From the cell containing the given text, extract its center point as (X, Y) coordinate. 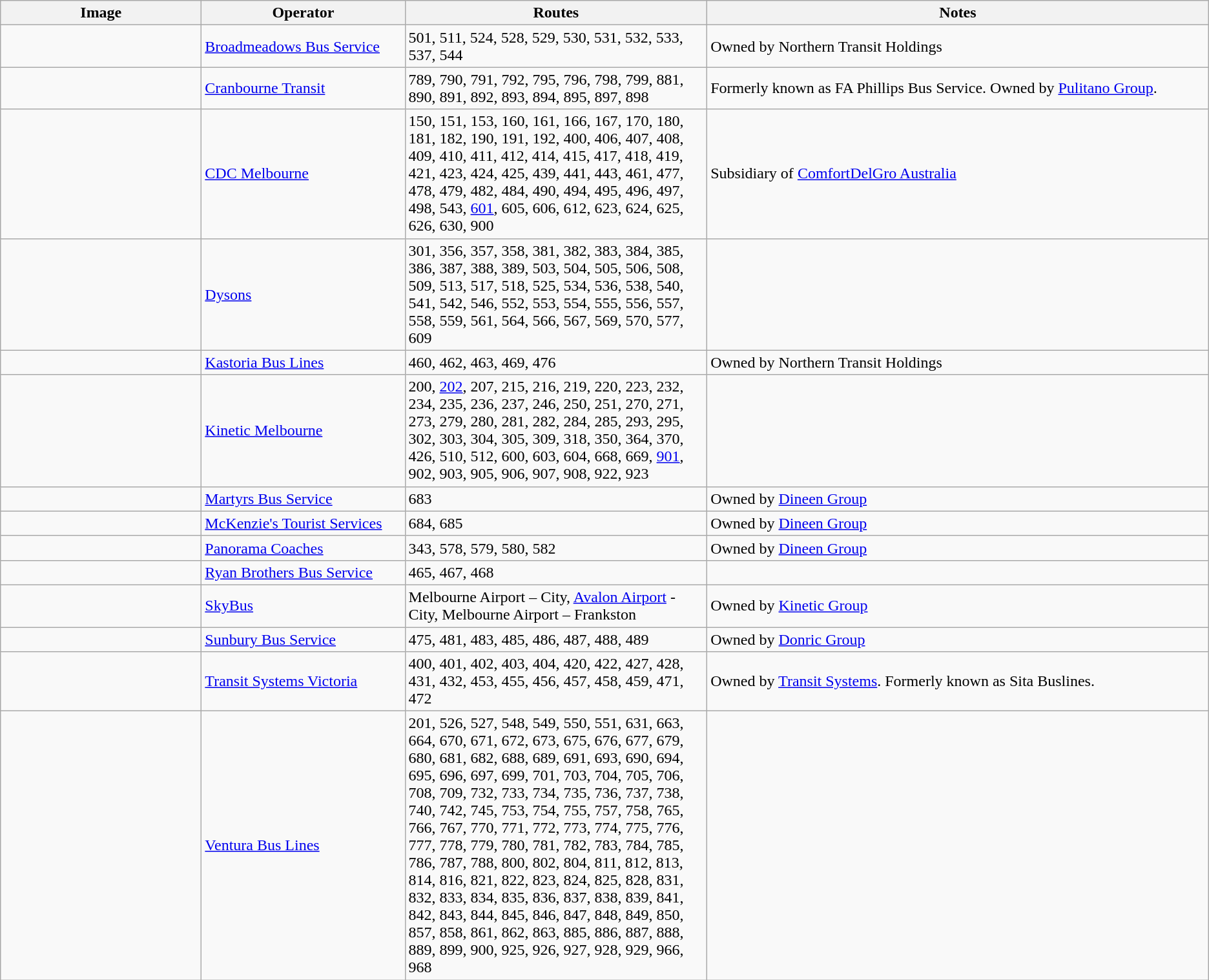
Formerly known as FA Phillips Bus Service. Owned by Pulitano Group. (958, 88)
Kastoria Bus Lines (304, 362)
683 (556, 499)
Melbourne Airport – City, Avalon Airport - City, Melbourne Airport – Frankston (556, 606)
460, 462, 463, 469, 476 (556, 362)
343, 578, 579, 580, 582 (556, 548)
Subsidiary of ComfortDelGro Australia (958, 174)
Dysons (304, 295)
Routes (556, 13)
CDC Melbourne (304, 174)
789, 790, 791, 792, 795, 796, 798, 799, 881, 890, 891, 892, 893, 894, 895, 897, 898 (556, 88)
SkyBus (304, 606)
Sunbury Bus Service (304, 639)
501, 511, 524, 528, 529, 530, 531, 532, 533, 537, 544 (556, 47)
Image (101, 13)
Notes (958, 13)
Kinetic Melbourne (304, 430)
475, 481, 483, 485, 486, 487, 488, 489 (556, 639)
Ventura Bus Lines (304, 846)
Operator (304, 13)
684, 685 (556, 523)
Transit Systems Victoria (304, 682)
Owned by Kinetic Group (958, 606)
Panorama Coaches (304, 548)
Owned by Transit Systems. Formerly known as Sita Buslines. (958, 682)
Owned by Donric Group (958, 639)
465, 467, 468 (556, 572)
McKenzie's Tourist Services (304, 523)
Cranbourne Transit (304, 88)
Martyrs Bus Service (304, 499)
Broadmeadows Bus Service (304, 47)
Ryan Brothers Bus Service (304, 572)
400, 401, 402, 403, 404, 420, 422, 427, 428, 431, 432, 453, 455, 456, 457, 458, 459, 471, 472 (556, 682)
